Determine the [x, y] coordinate at the center of the cell enclosing the given text.  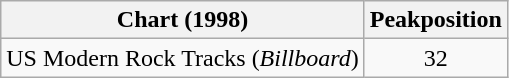
Chart (1998) [183, 20]
US Modern Rock Tracks (Billboard) [183, 58]
32 [436, 58]
Peakposition [436, 20]
